Capture the cell that displays the provided text and extract its [X, Y] central coordinate. 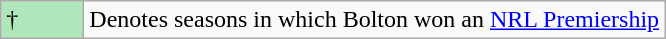
Denotes seasons in which Bolton won an NRL Premiership [374, 20]
† [42, 20]
